For the text-containing cell, return its midpoint in [X, Y] coordinate format. 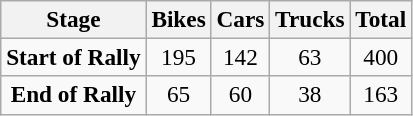
Trucks [310, 19]
Stage [74, 19]
Start of Rally [74, 57]
400 [381, 57]
End of Rally [74, 95]
195 [178, 57]
63 [310, 57]
163 [381, 95]
38 [310, 95]
Total [381, 19]
142 [240, 57]
Cars [240, 19]
60 [240, 95]
Bikes [178, 19]
65 [178, 95]
